Determine the [X, Y] coordinate at the center of the cell enclosing the given text.  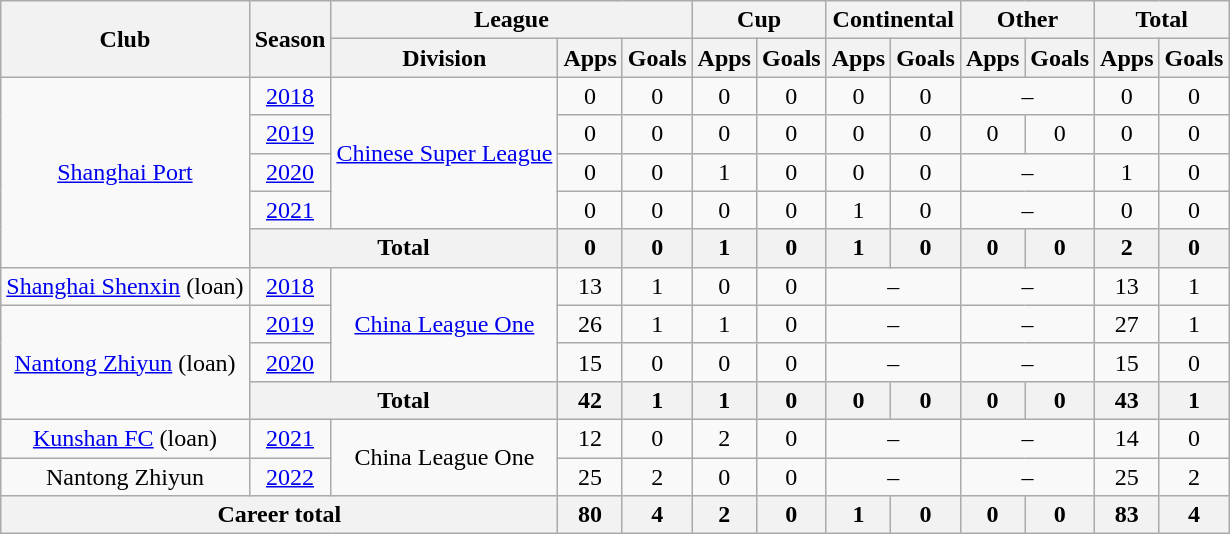
2022 [290, 477]
Cup [759, 20]
42 [590, 400]
Career total [280, 515]
80 [590, 515]
Other [1027, 20]
12 [590, 438]
Chinese Super League [444, 153]
Division [444, 58]
83 [1127, 515]
43 [1127, 400]
Nantong Zhiyun (loan) [125, 362]
Shanghai Shenxin (loan) [125, 286]
Shanghai Port [125, 172]
14 [1127, 438]
Continental [893, 20]
Nantong Zhiyun [125, 477]
Season [290, 39]
League [512, 20]
27 [1127, 324]
26 [590, 324]
Kunshan FC (loan) [125, 438]
Club [125, 39]
